Capture the cell that displays the provided text and extract its [X, Y] central coordinate. 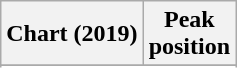
Peakposition [189, 34]
Chart (2019) [72, 34]
